Find where the given text appears and provide that cell's center as [X, Y] coordinate. 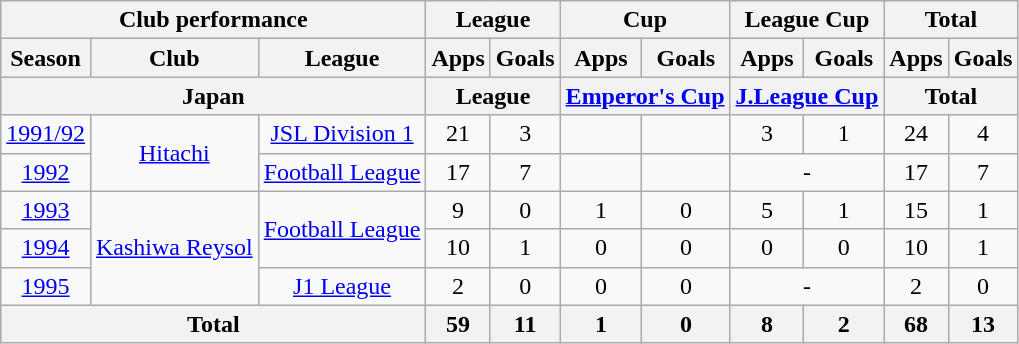
1992 [46, 172]
5 [767, 210]
1991/92 [46, 134]
Kashiwa Reysol [174, 248]
1993 [46, 210]
Season [46, 58]
15 [916, 210]
13 [983, 324]
Cup [645, 20]
24 [916, 134]
Hitachi [174, 153]
J.League Cup [807, 96]
League Cup [807, 20]
9 [458, 210]
Club [174, 58]
8 [767, 324]
Club performance [214, 20]
Emperor's Cup [645, 96]
Japan [214, 96]
JSL Division 1 [342, 134]
4 [983, 134]
1995 [46, 286]
1994 [46, 248]
J1 League [342, 286]
59 [458, 324]
68 [916, 324]
21 [458, 134]
11 [525, 324]
